Provide the [x, y] coordinate of the cell's center where the given text is located.  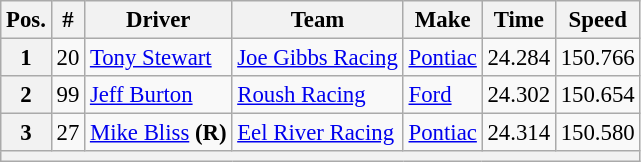
Make [442, 20]
Driver [158, 20]
Eel River Racing [318, 133]
3 [26, 133]
Ford [442, 95]
Roush Racing [318, 95]
Pos. [26, 20]
150.580 [598, 133]
20 [68, 58]
Tony Stewart [158, 58]
24.314 [518, 133]
Mike Bliss (R) [158, 133]
Jeff Burton [158, 95]
27 [68, 133]
2 [26, 95]
1 [26, 58]
99 [68, 95]
150.654 [598, 95]
150.766 [598, 58]
Joe Gibbs Racing [318, 58]
24.302 [518, 95]
Team [318, 20]
# [68, 20]
Time [518, 20]
Speed [598, 20]
24.284 [518, 58]
